Locate the cell with the specified text and output its (x, y) center coordinate. 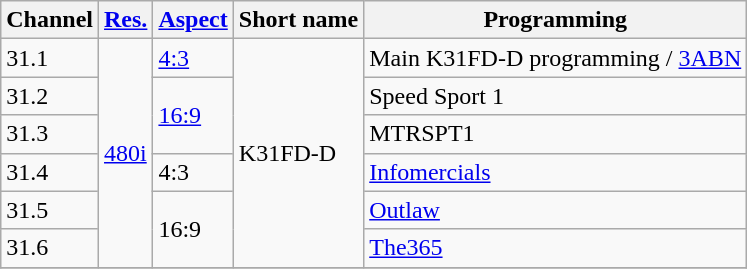
480i (126, 153)
Infomercials (556, 172)
31.2 (50, 96)
Res. (126, 20)
31.3 (50, 134)
31.5 (50, 210)
Aspect (193, 20)
K31FD-D (298, 153)
Main K31FD-D programming / 3ABN (556, 58)
MTRSPT1 (556, 134)
Short name (298, 20)
Programming (556, 20)
31.1 (50, 58)
31.6 (50, 248)
Channel (50, 20)
Speed Sport 1 (556, 96)
31.4 (50, 172)
The365 (556, 248)
Outlaw (556, 210)
